Capture the cell that displays the provided text and extract its (X, Y) central coordinate. 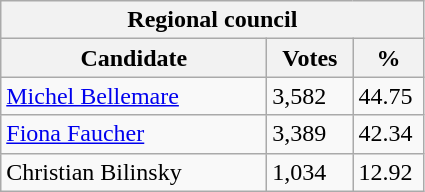
12.92 (388, 172)
% (388, 58)
Christian Bilinsky (134, 172)
Michel Bellemare (134, 96)
Votes (310, 58)
Candidate (134, 58)
Fiona Faucher (134, 134)
1,034 (310, 172)
Regional council (212, 20)
3,582 (310, 96)
44.75 (388, 96)
42.34 (388, 134)
3,389 (310, 134)
